Provide the (X, Y) coordinate of the cell's center where the given text is located.  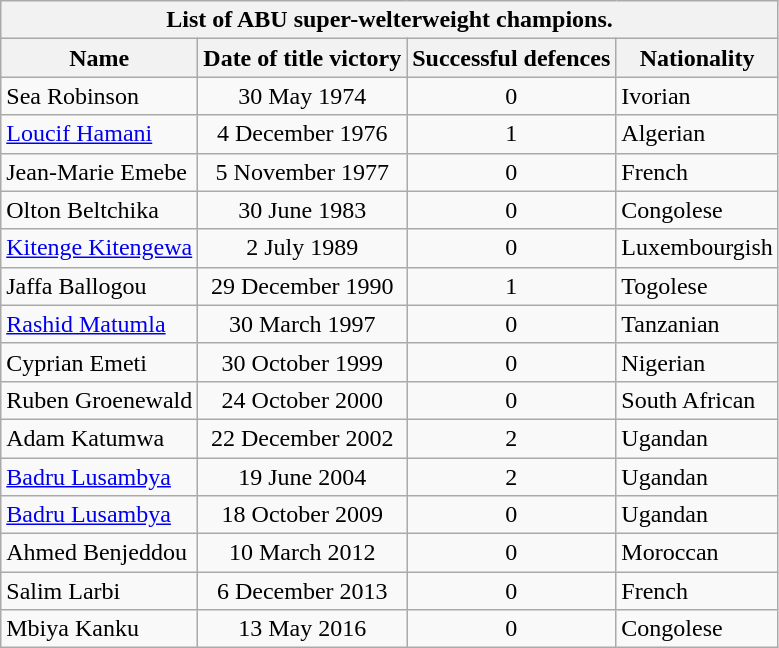
13 May 2016 (302, 629)
30 March 1997 (302, 324)
Jaffa Ballogou (100, 286)
Ivorian (698, 96)
Algerian (698, 134)
Loucif Hamani (100, 134)
Moroccan (698, 553)
Ruben Groenewald (100, 400)
30 June 1983 (302, 210)
Nigerian (698, 362)
Togolese (698, 286)
30 October 1999 (302, 362)
29 December 1990 (302, 286)
South African (698, 400)
Successful defences (512, 58)
Tanzanian (698, 324)
Jean-Marie Emebe (100, 172)
Nationality (698, 58)
18 October 2009 (302, 515)
Olton Beltchika (100, 210)
Ahmed Benjeddou (100, 553)
Adam Katumwa (100, 438)
5 November 1977 (302, 172)
Rashid Matumla (100, 324)
22 December 2002 (302, 438)
Name (100, 58)
2 July 1989 (302, 248)
Salim Larbi (100, 591)
Date of title victory (302, 58)
Kitenge Kitengewa (100, 248)
4 December 1976 (302, 134)
Cyprian Emeti (100, 362)
Sea Robinson (100, 96)
10 March 2012 (302, 553)
19 June 2004 (302, 477)
30 May 1974 (302, 96)
6 December 2013 (302, 591)
List of ABU super-welterweight champions. (390, 20)
Luxembourgish (698, 248)
24 October 2000 (302, 400)
Mbiya Kanku (100, 629)
